Output the (x, y) coordinate of the center of the cell containing the given text.  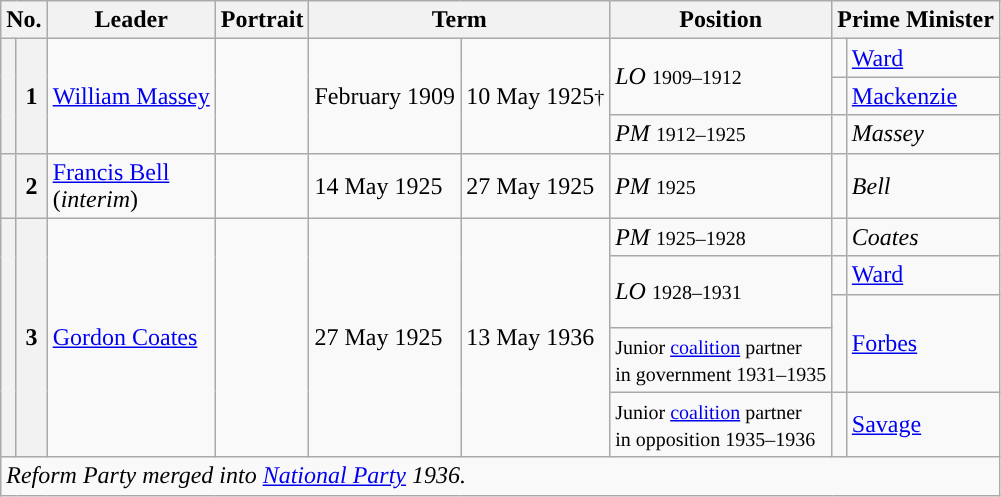
No. (24, 20)
10 May 1925† (536, 96)
Position (721, 20)
William Massey (131, 96)
PM 1925 (721, 186)
LO 1909–1912 (721, 77)
Portrait (262, 20)
Francis Bell(interim) (131, 186)
Reform Party merged into National Party 1936. (500, 476)
1 (32, 96)
3 (32, 338)
LO 1928–1931 (721, 292)
Savage (922, 424)
Forbes (922, 343)
Mackenzie (922, 96)
February 1909 (385, 96)
Junior coalition partnerin government 1931–1935 (721, 360)
Term (460, 20)
14 May 1925 (385, 186)
Massey (922, 134)
Bell (922, 186)
2 (32, 186)
Prime Minister (916, 20)
Junior coalition partnerin opposition 1935–1936 (721, 424)
Coates (922, 237)
13 May 1936 (536, 338)
PM 1912–1925 (721, 134)
Leader (131, 20)
Gordon Coates (131, 338)
PM 1925–1928 (721, 237)
